From the cell containing the given text, extract its center point as [x, y] coordinate. 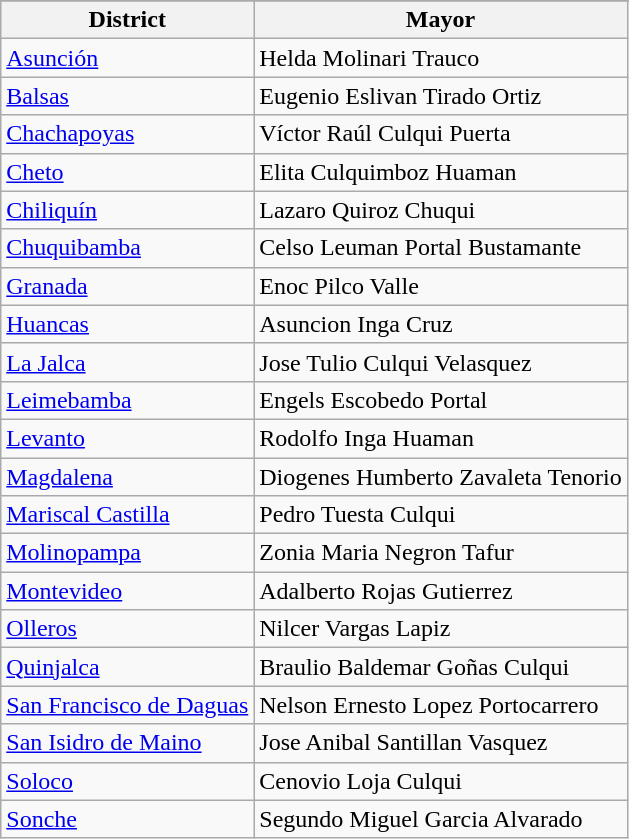
Granada [128, 286]
Rodolfo Inga Huaman [441, 438]
Zonia Maria Negron Tafur [441, 553]
Leimebamba [128, 400]
Diogenes Humberto Zavaleta Tenorio [441, 477]
Levanto [128, 438]
Sonche [128, 819]
Huancas [128, 324]
Lazaro Quiroz Chuqui [441, 210]
Enoc Pilco Valle [441, 286]
Chachapoyas [128, 134]
Helda Molinari Trauco [441, 58]
Jose Tulio Culqui Velasquez [441, 362]
Nelson Ernesto Lopez Portocarrero [441, 705]
Jose Anibal Santillan Vasquez [441, 743]
San Isidro de Maino [128, 743]
District [128, 20]
Mayor [441, 20]
La Jalca [128, 362]
Montevideo [128, 591]
Chuquibamba [128, 248]
Asunción [128, 58]
Nilcer Vargas Lapiz [441, 629]
Cheto [128, 172]
Braulio Baldemar Goñas Culqui [441, 667]
Pedro Tuesta Culqui [441, 515]
San Francisco de Daguas [128, 705]
Celso Leuman Portal Bustamante [441, 248]
Quinjalca [128, 667]
Cenovio Loja Culqui [441, 781]
Elita Culquimboz Huaman [441, 172]
Mariscal Castilla [128, 515]
Asuncion Inga Cruz [441, 324]
Chiliquín [128, 210]
Olleros [128, 629]
Víctor Raúl Culqui Puerta [441, 134]
Adalberto Rojas Gutierrez [441, 591]
Molinopampa [128, 553]
Engels Escobedo Portal [441, 400]
Eugenio Eslivan Tirado Ortiz [441, 96]
Balsas [128, 96]
Segundo Miguel Garcia Alvarado [441, 819]
Soloco [128, 781]
Magdalena [128, 477]
